Search for the cell housing the specified text and yield its (x, y) center coordinate. 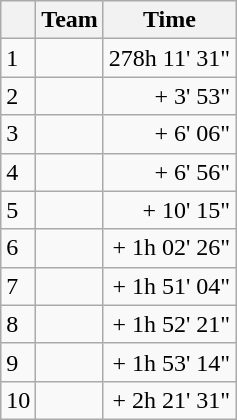
3 (18, 134)
Team (70, 20)
2 (18, 96)
+ 6' 56" (169, 172)
+ 6' 06" (169, 134)
+ 10' 15" (169, 210)
+ 3' 53" (169, 96)
Time (169, 20)
+ 2h 21' 31" (169, 400)
4 (18, 172)
9 (18, 362)
278h 11' 31" (169, 58)
6 (18, 248)
5 (18, 210)
+ 1h 02' 26" (169, 248)
+ 1h 53' 14" (169, 362)
+ 1h 52' 21" (169, 324)
7 (18, 286)
8 (18, 324)
10 (18, 400)
1 (18, 58)
+ 1h 51' 04" (169, 286)
